For the text-containing cell, return its midpoint in [x, y] coordinate format. 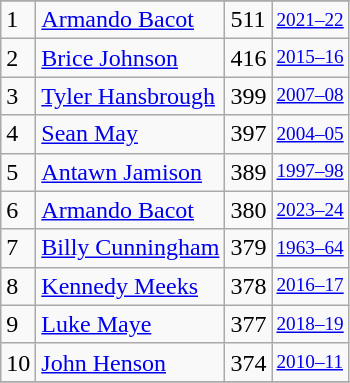
5 [18, 172]
8 [18, 286]
374 [248, 362]
2004–05 [310, 134]
2007–08 [310, 96]
9 [18, 324]
2010–11 [310, 362]
2023–24 [310, 210]
Tyler Hansbrough [130, 96]
1963–64 [310, 248]
3 [18, 96]
2018–19 [310, 324]
6 [18, 210]
John Henson [130, 362]
2 [18, 58]
416 [248, 58]
7 [18, 248]
Brice Johnson [130, 58]
399 [248, 96]
380 [248, 210]
1997–98 [310, 172]
Kennedy Meeks [130, 286]
10 [18, 362]
511 [248, 20]
1 [18, 20]
389 [248, 172]
Antawn Jamison [130, 172]
397 [248, 134]
2016–17 [310, 286]
Luke Maye [130, 324]
2021–22 [310, 20]
Billy Cunningham [130, 248]
378 [248, 286]
379 [248, 248]
Sean May [130, 134]
4 [18, 134]
2015–16 [310, 58]
377 [248, 324]
